Scan for the cell matching the given text and deliver its (X, Y) coordinate at center. 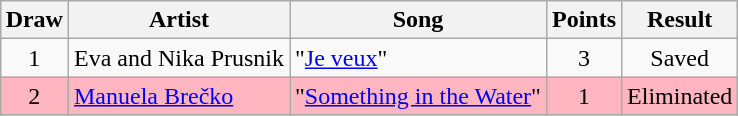
Points (584, 20)
Saved (680, 58)
Artist (178, 20)
Draw (34, 20)
Eliminated (680, 96)
"Je veux" (418, 58)
2 (34, 96)
"Something in the Water" (418, 96)
Song (418, 20)
Manuela Brečko (178, 96)
Eva and Nika Prusnik (178, 58)
Result (680, 20)
3 (584, 58)
